From the cell containing the given text, extract its center point as [x, y] coordinate. 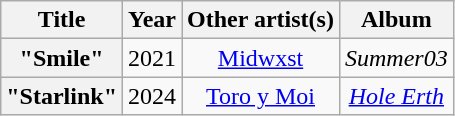
"Smile" [62, 58]
Summer03 [396, 58]
"Starlink" [62, 96]
2024 [152, 96]
Year [152, 20]
Hole Erth [396, 96]
Other artist(s) [261, 20]
Title [62, 20]
Toro y Moi [261, 96]
2021 [152, 58]
Midwxst [261, 58]
Album [396, 20]
